Pinpoint the cell where the given text exists, returning its (X, Y) midpoint coordinate. 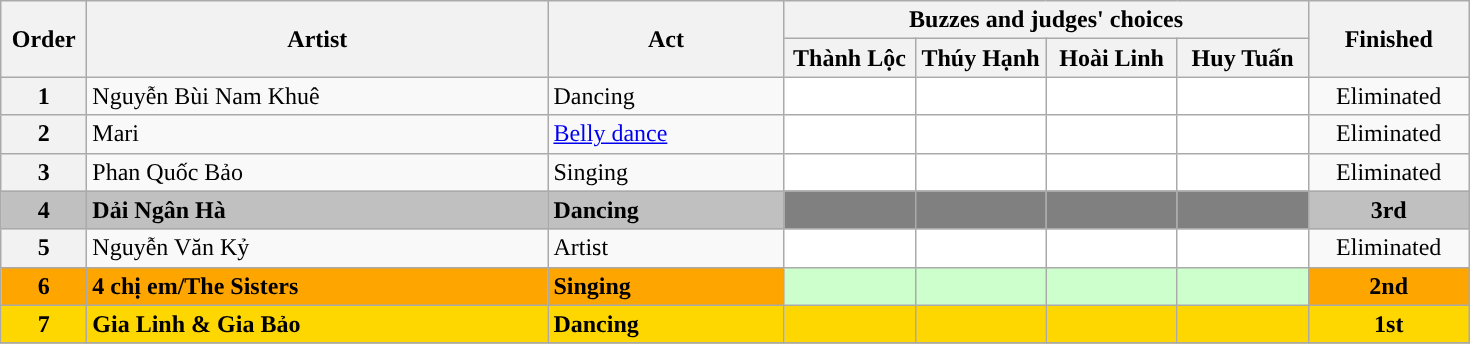
2nd (1388, 286)
Phan Quốc Bảo (318, 172)
Nguyễn Văn Kỷ (318, 248)
4 (44, 210)
1st (1388, 324)
Mari (318, 134)
6 (44, 286)
Finished (1388, 39)
5 (44, 248)
Act (666, 39)
2 (44, 134)
4 chị em/The Sisters (318, 286)
Huy Tuấn (1242, 58)
Thúy Hạnh (980, 58)
3rd (1388, 210)
Belly dance (666, 134)
3 (44, 172)
Buzzes and judges' choices (1046, 20)
1 (44, 96)
Order (44, 39)
Gia Linh & Gia Bảo (318, 324)
Thành Lộc (850, 58)
Dải Ngân Hà (318, 210)
Nguyễn Bùi Nam Khuê (318, 96)
7 (44, 324)
Hoài Linh (1112, 58)
